Determine the (x, y) coordinate at the center of the cell enclosing the given text.  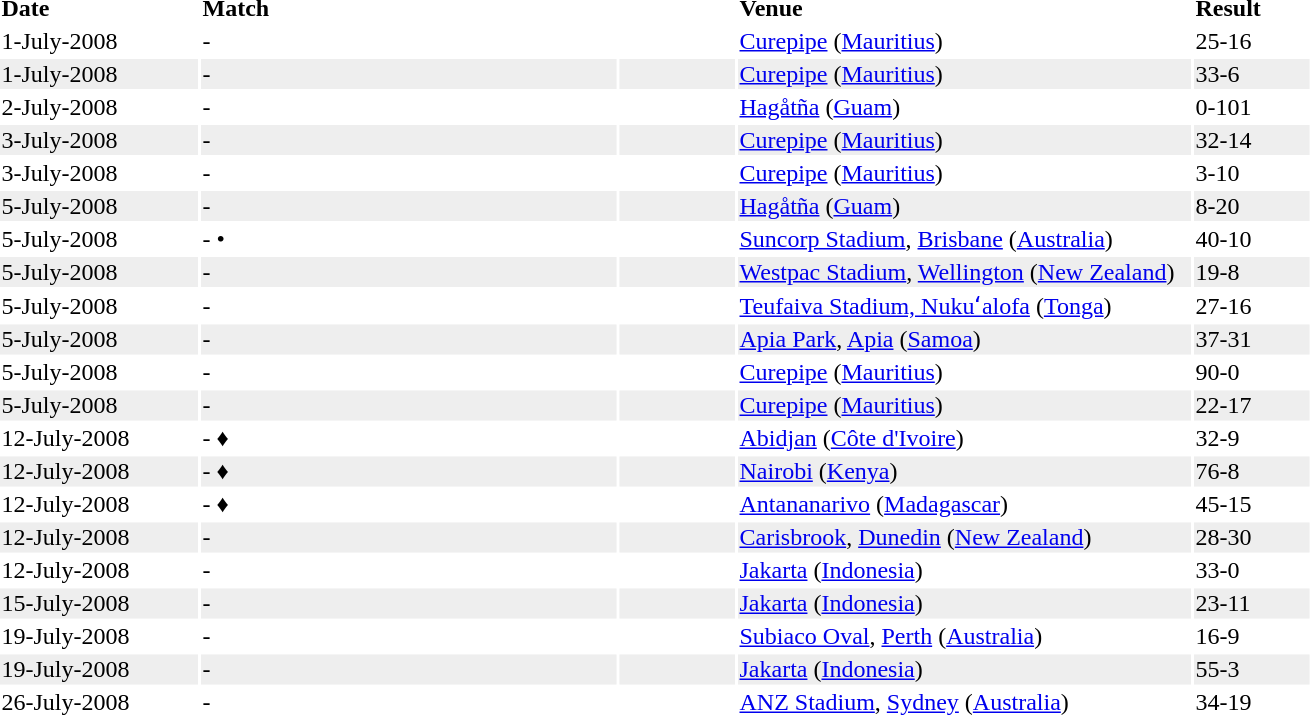
32-14 (1252, 140)
Nairobi (Kenya) (964, 471)
Antananarivo (Madagascar) (964, 505)
Suncorp Stadium, Brisbane (Australia) (964, 239)
76-8 (1252, 471)
8-20 (1252, 206)
33-0 (1252, 571)
Apia Park, Apia (Samoa) (964, 339)
2-July-2008 (99, 107)
3-10 (1252, 173)
45-15 (1252, 505)
Westpac Stadium, Wellington (New Zealand) (964, 272)
19-8 (1252, 272)
Abidjan (Côte d'Ivoire) (964, 439)
Carisbrook, Dunedin (New Zealand) (964, 537)
23-11 (1252, 603)
55-3 (1252, 669)
- • (409, 239)
32-9 (1252, 439)
28-30 (1252, 537)
0-101 (1252, 107)
40-10 (1252, 239)
Subiaco Oval, Perth (Australia) (964, 637)
37-31 (1252, 339)
90-0 (1252, 373)
16-9 (1252, 637)
22-17 (1252, 405)
Teufaiva Stadium, Nukuʻalofa (Tonga) (964, 306)
27-16 (1252, 306)
15-July-2008 (99, 603)
33-6 (1252, 74)
25-16 (1252, 41)
